Find where the given text appears and provide that cell's center as (x, y) coordinate. 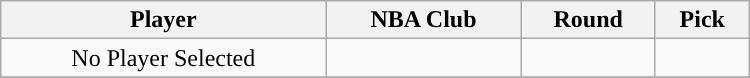
Player (164, 20)
No Player Selected (164, 58)
Pick (702, 20)
NBA Club (424, 20)
Round (588, 20)
